For the text-containing cell, return its midpoint in (x, y) coordinate format. 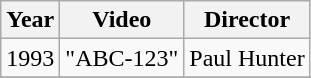
Paul Hunter (247, 58)
Year (30, 20)
Director (247, 20)
1993 (30, 58)
Video (122, 20)
"ABC-123" (122, 58)
